Identify which cell holds the provided text, then report its (x, y) central coordinate. 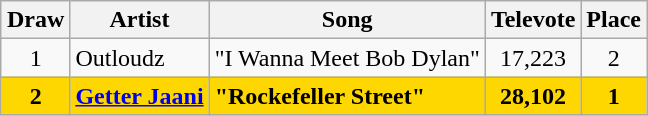
Song (347, 20)
Place (614, 20)
17,223 (532, 58)
Artist (140, 20)
"Rockefeller Street" (347, 96)
Draw (35, 20)
"I Wanna Meet Bob Dylan" (347, 58)
Getter Jaani (140, 96)
Televote (532, 20)
Outloudz (140, 58)
28,102 (532, 96)
